Scan for the cell matching the given text and deliver its (x, y) coordinate at center. 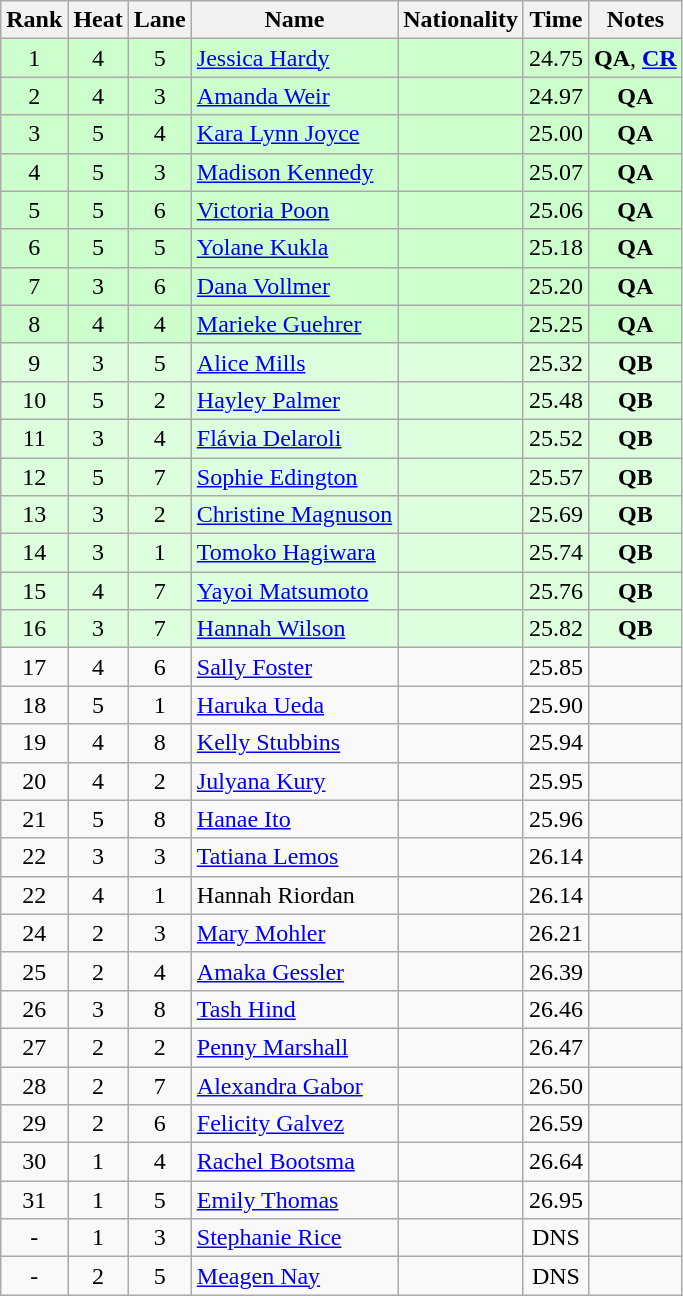
24 (34, 933)
20 (34, 781)
30 (34, 1162)
QA, CR (635, 58)
Dana Vollmer (294, 286)
26.47 (556, 1047)
Amanda Weir (294, 96)
Name (294, 20)
12 (34, 477)
28 (34, 1085)
29 (34, 1124)
25.85 (556, 667)
26.46 (556, 1009)
Tash Hind (294, 1009)
25.07 (556, 172)
Christine Magnuson (294, 515)
Kara Lynn Joyce (294, 134)
25.96 (556, 819)
19 (34, 743)
25.06 (556, 210)
25.32 (556, 362)
27 (34, 1047)
Amaka Gessler (294, 971)
Mary Mohler (294, 933)
13 (34, 515)
Notes (635, 20)
26.64 (556, 1162)
Penny Marshall (294, 1047)
Meagen Nay (294, 1276)
Hanae Ito (294, 819)
Yayoi Matsumoto (294, 591)
25.82 (556, 629)
Tomoko Hagiwara (294, 553)
26.59 (556, 1124)
25.90 (556, 705)
Nationality (461, 20)
Sally Foster (294, 667)
25.52 (556, 438)
26.50 (556, 1085)
Rank (34, 20)
25.18 (556, 248)
25.57 (556, 477)
17 (34, 667)
25.74 (556, 553)
Lane (160, 20)
26.21 (556, 933)
Sophie Edington (294, 477)
Madison Kennedy (294, 172)
Kelly Stubbins (294, 743)
Stephanie Rice (294, 1238)
9 (34, 362)
Victoria Poon (294, 210)
25.25 (556, 324)
Alexandra Gabor (294, 1085)
Flávia Delaroli (294, 438)
24.97 (556, 96)
26 (34, 1009)
25.20 (556, 286)
25.94 (556, 743)
Jessica Hardy (294, 58)
25.00 (556, 134)
21 (34, 819)
Hannah Wilson (294, 629)
24.75 (556, 58)
Hannah Riordan (294, 895)
Alice Mills (294, 362)
Rachel Bootsma (294, 1162)
18 (34, 705)
26.95 (556, 1200)
25 (34, 971)
14 (34, 553)
26.39 (556, 971)
10 (34, 400)
Tatiana Lemos (294, 857)
Julyana Kury (294, 781)
Yolane Kukla (294, 248)
25.76 (556, 591)
25.69 (556, 515)
Emily Thomas (294, 1200)
25.95 (556, 781)
25.48 (556, 400)
31 (34, 1200)
Marieke Guehrer (294, 324)
Hayley Palmer (294, 400)
15 (34, 591)
11 (34, 438)
Haruka Ueda (294, 705)
Time (556, 20)
16 (34, 629)
Heat (98, 20)
Felicity Galvez (294, 1124)
